From the cell containing the given text, extract its center point as (X, Y) coordinate. 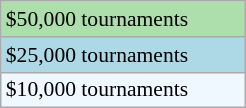
$50,000 tournaments (124, 19)
$10,000 tournaments (124, 90)
$25,000 tournaments (124, 55)
